Provide the (x, y) coordinate of the cell's center where the given text is located.  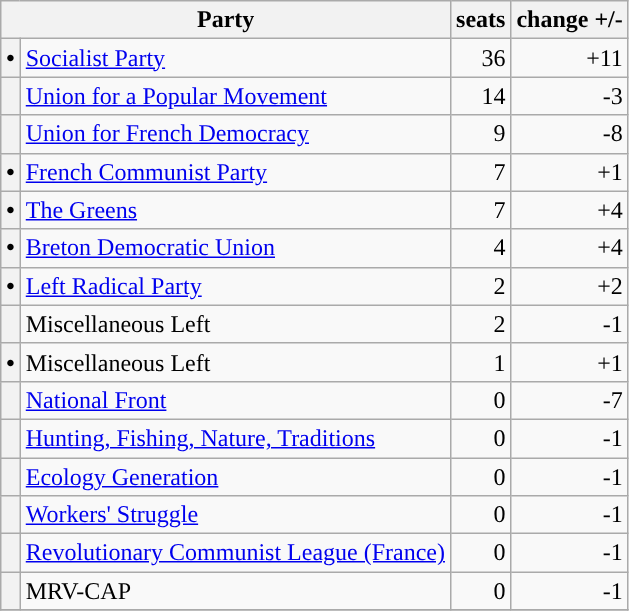
Party (226, 20)
Revolutionary Communist League (France) (235, 553)
French Communist Party (235, 172)
-8 (570, 134)
Union for a Popular Movement (235, 96)
1 (481, 362)
change +/- (570, 20)
14 (481, 96)
Breton Democratic Union (235, 248)
36 (481, 58)
Union for French Democracy (235, 134)
The Greens (235, 210)
Ecology Generation (235, 477)
National Front (235, 400)
Socialist Party (235, 58)
Left Radical Party (235, 286)
9 (481, 134)
MRV-CAP (235, 591)
4 (481, 248)
-3 (570, 96)
-7 (570, 400)
Workers' Struggle (235, 515)
+2 (570, 286)
Hunting, Fishing, Nature, Traditions (235, 438)
seats (481, 20)
+11 (570, 58)
